Return the (x, y) coordinate for the center point of the cell that contains the specified text.  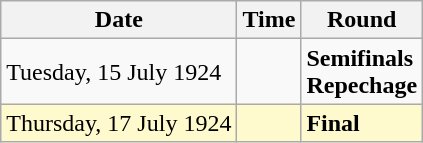
Round (362, 20)
Final (362, 123)
SemifinalsRepechage (362, 72)
Tuesday, 15 July 1924 (119, 72)
Time (269, 20)
Date (119, 20)
Thursday, 17 July 1924 (119, 123)
